Locate the cell with the specified text and output its (X, Y) center coordinate. 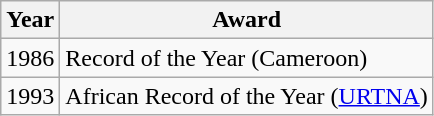
Award (247, 20)
1986 (30, 58)
Record of the Year (Cameroon) (247, 58)
Year (30, 20)
African Record of the Year (URTNA) (247, 96)
1993 (30, 96)
